Pinpoint the cell where the given text exists, returning its (X, Y) midpoint coordinate. 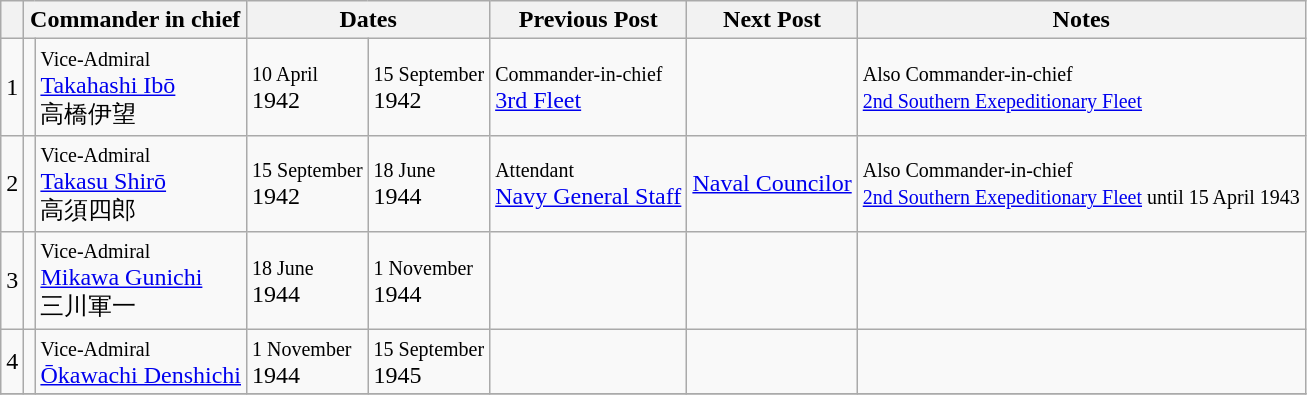
Dates (368, 20)
Vice-AdmiralŌkawachi Denshichi (141, 360)
Next Post (772, 20)
Commander in chief (136, 20)
Also Commander-in-chief2nd Southern Exepeditionary Fleet (1081, 88)
Notes (1081, 20)
1 (12, 88)
2 (12, 184)
Commander-in-chief3rd Fleet (588, 88)
4 (12, 360)
Also Commander-in-chief2nd Southern Exepeditionary Fleet until 15 April 1943 (1081, 184)
Vice-AdmiralTakahashi Ibō高橋伊望 (141, 88)
3 (12, 280)
10 April1942 (308, 88)
Vice-AdmiralTakasu Shirō高須四郎 (141, 184)
AttendantNavy General Staff (588, 184)
Naval Councilor (772, 184)
15 September1945 (429, 360)
Previous Post (588, 20)
Vice-AdmiralMikawa Gunichi三川軍一 (141, 280)
